Extract the (x, y) coordinate from the center of the cell holding the provided text.  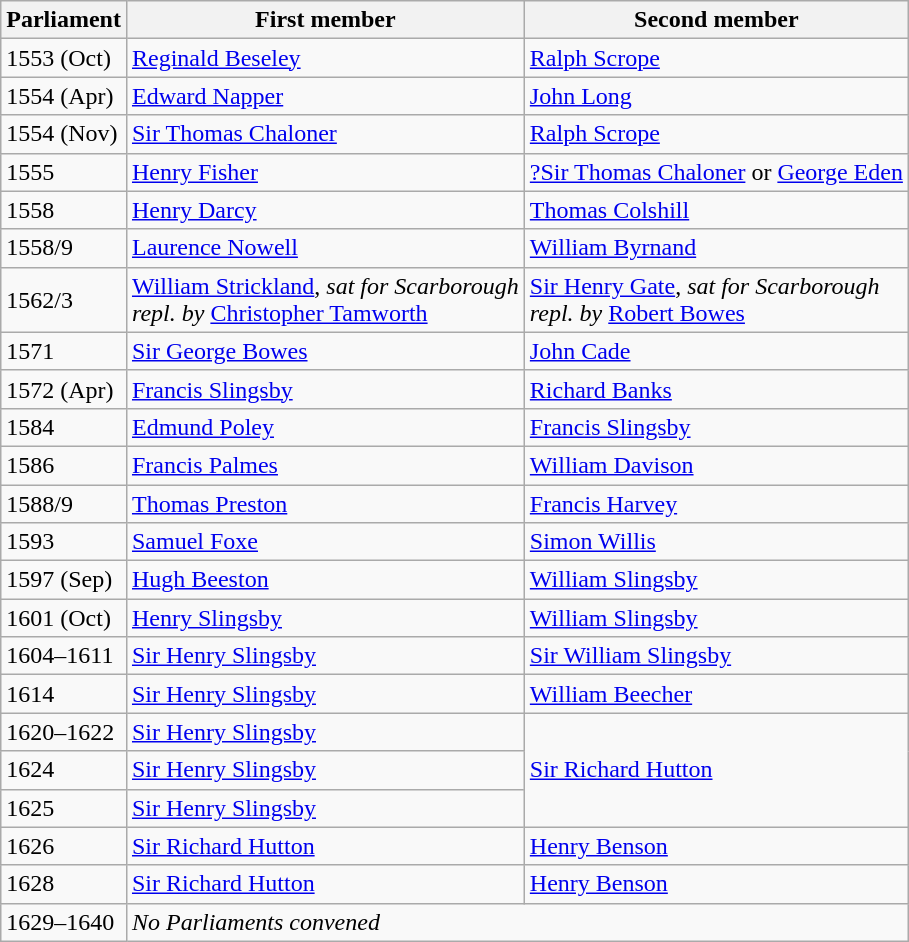
1584 (64, 427)
No Parliaments convened (517, 922)
1588/9 (64, 503)
Henry Slingsby (325, 618)
1553 (Oct) (64, 58)
Sir Henry Gate, sat for Scarborough repl. by Robert Bowes (716, 300)
Second member (716, 20)
1558/9 (64, 248)
1555 (64, 172)
Francis Palmes (325, 465)
1628 (64, 884)
1629–1640 (64, 922)
John Long (716, 96)
Henry Darcy (325, 210)
First member (325, 20)
William Byrnand (716, 248)
Henry Fisher (325, 172)
Francis Harvey (716, 503)
1626 (64, 846)
1614 (64, 694)
Richard Banks (716, 389)
1562/3 (64, 300)
1601 (Oct) (64, 618)
1604–1611 (64, 656)
1572 (Apr) (64, 389)
1558 (64, 210)
1554 (Nov) (64, 134)
Edmund Poley (325, 427)
Laurence Nowell (325, 248)
Simon Willis (716, 542)
1597 (Sep) (64, 580)
William Davison (716, 465)
Thomas Preston (325, 503)
1571 (64, 351)
William Beecher (716, 694)
1624 (64, 770)
Thomas Colshill (716, 210)
Samuel Foxe (325, 542)
Reginald Beseley (325, 58)
1625 (64, 808)
Sir Thomas Chaloner (325, 134)
1593 (64, 542)
Edward Napper (325, 96)
Hugh Beeston (325, 580)
1586 (64, 465)
John Cade (716, 351)
Sir William Slingsby (716, 656)
1554 (Apr) (64, 96)
Parliament (64, 20)
William Strickland, sat for Scarborough repl. by Christopher Tamworth (325, 300)
1620–1622 (64, 732)
?Sir Thomas Chaloner or George Eden (716, 172)
Sir George Bowes (325, 351)
